Identify which cell holds the provided text, then report its (X, Y) central coordinate. 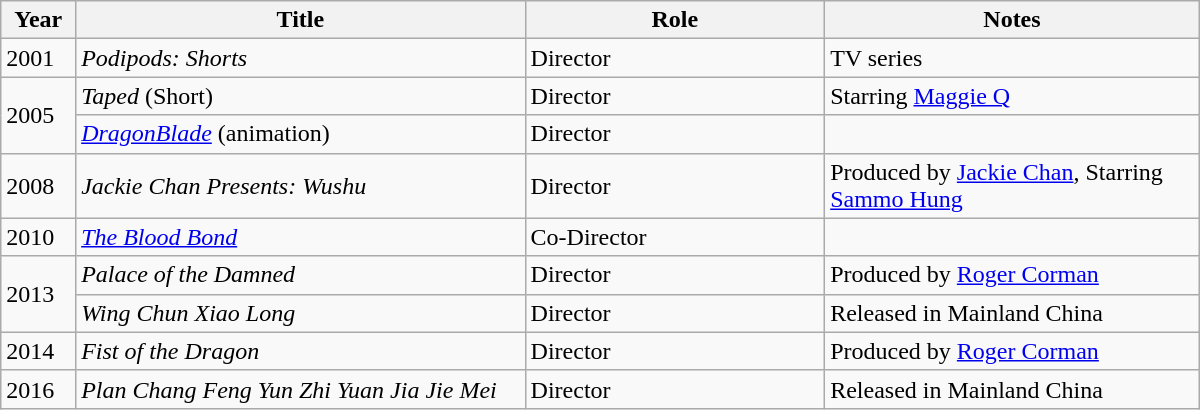
DragonBlade (animation) (300, 134)
Title (300, 20)
Wing Chun Xiao Long (300, 313)
Notes (1012, 20)
Jackie Chan Presents: Wushu (300, 186)
TV series (1012, 58)
The Blood Bond (300, 237)
Fist of the Dragon (300, 351)
Co-Director (675, 237)
Year (38, 20)
Taped (Short) (300, 96)
2005 (38, 115)
2016 (38, 389)
2010 (38, 237)
Podipods: Shorts (300, 58)
2013 (38, 294)
Plan Chang Feng Yun Zhi Yuan Jia Jie Mei (300, 389)
2014 (38, 351)
2008 (38, 186)
Starring Maggie Q (1012, 96)
Role (675, 20)
2001 (38, 58)
Palace of the Damned (300, 275)
Produced by Jackie Chan, Starring Sammo Hung (1012, 186)
